Output the (x, y) coordinate of the center of the cell containing the given text.  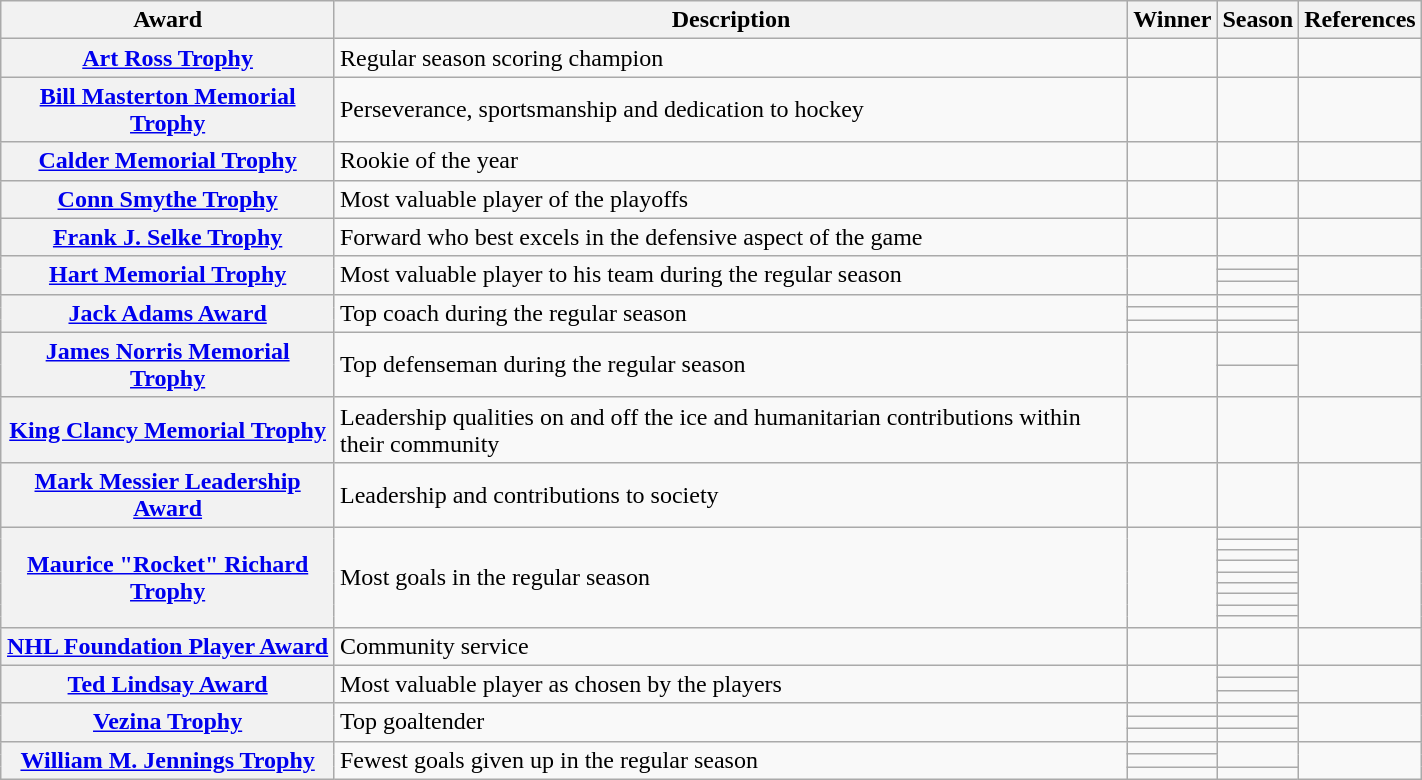
Top coach during the regular season (730, 313)
King Clancy Memorial Trophy (168, 430)
Perseverance, sportsmanship and dedication to hockey (730, 110)
Jack Adams Award (168, 313)
Award (168, 20)
Most valuable player of the playoffs (730, 199)
Winner (1172, 20)
James Norris Memorial Trophy (168, 364)
Fewest goals given up in the regular season (730, 760)
Community service (730, 646)
Mark Messier Leadership Award (168, 494)
Top defenseman during the regular season (730, 364)
Bill Masterton Memorial Trophy (168, 110)
Most valuable player to his team during the regular season (730, 275)
Rookie of the year (730, 161)
NHL Foundation Player Award (168, 646)
Conn Smythe Trophy (168, 199)
Leadership and contributions to society (730, 494)
Maurice "Rocket" Richard Trophy (168, 577)
Frank J. Selke Trophy (168, 237)
Vezina Trophy (168, 722)
References (1360, 20)
Top goaltender (730, 722)
Ted Lindsay Award (168, 684)
Most goals in the regular season (730, 577)
Most valuable player as chosen by the players (730, 684)
Forward who best excels in the defensive aspect of the game (730, 237)
Regular season scoring champion (730, 58)
Hart Memorial Trophy (168, 275)
Calder Memorial Trophy (168, 161)
William M. Jennings Trophy (168, 760)
Art Ross Trophy (168, 58)
Description (730, 20)
Season (1258, 20)
Leadership qualities on and off the ice and humanitarian contributions within their community (730, 430)
